Output the (X, Y) coordinate of the center of the cell containing the given text.  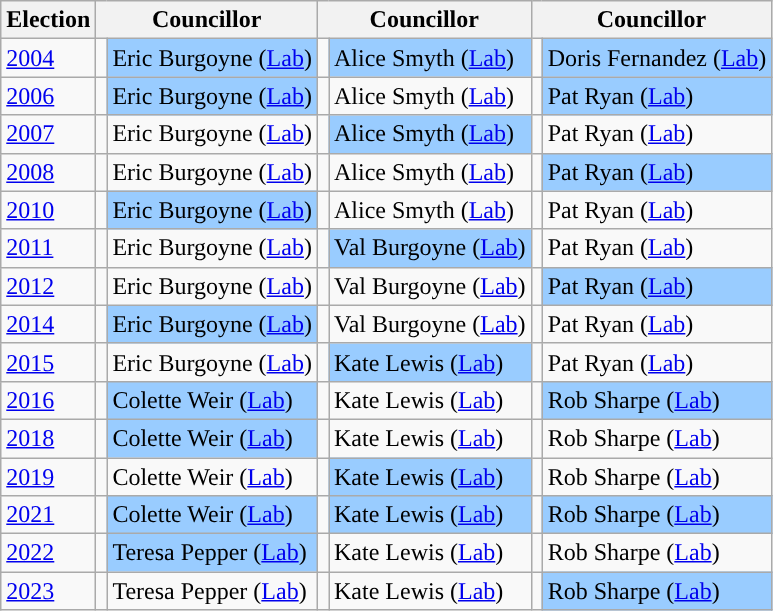
2014 (48, 324)
2008 (48, 172)
2006 (48, 96)
2019 (48, 477)
2010 (48, 210)
2023 (48, 591)
2012 (48, 286)
2016 (48, 400)
2018 (48, 438)
Doris Fernandez (Lab) (657, 58)
2015 (48, 362)
Election (48, 20)
2004 (48, 58)
2007 (48, 134)
2011 (48, 248)
2022 (48, 553)
2021 (48, 515)
